Determine the [x, y] coordinate at the center of the cell enclosing the given text.  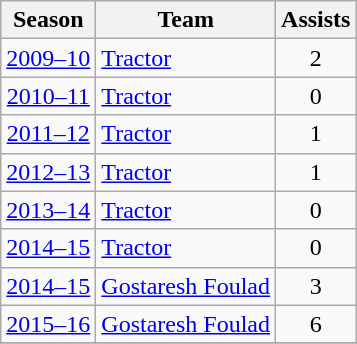
Assists [316, 20]
Season [48, 20]
2015–16 [48, 324]
3 [316, 286]
2011–12 [48, 134]
2 [316, 58]
2013–14 [48, 210]
6 [316, 324]
2012–13 [48, 172]
2009–10 [48, 58]
Team [186, 20]
2010–11 [48, 96]
